Provide the (X, Y) coordinate of the cell's center where the given text is located.  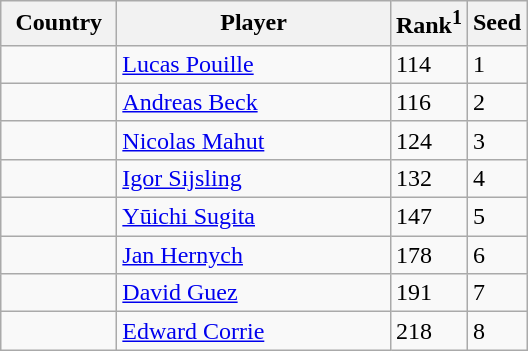
Nicolas Mahut (254, 140)
5 (496, 217)
124 (428, 140)
Edward Corrie (254, 331)
Player (254, 24)
147 (428, 217)
3 (496, 140)
2 (496, 102)
178 (428, 255)
114 (428, 64)
Jan Hernych (254, 255)
116 (428, 102)
Rank1 (428, 24)
Seed (496, 24)
Yūichi Sugita (254, 217)
1 (496, 64)
Lucas Pouille (254, 64)
Andreas Beck (254, 102)
7 (496, 293)
Country (59, 24)
8 (496, 331)
218 (428, 331)
6 (496, 255)
191 (428, 293)
4 (496, 178)
David Guez (254, 293)
132 (428, 178)
Igor Sijsling (254, 178)
